Output the (x, y) coordinate of the center of the cell containing the given text.  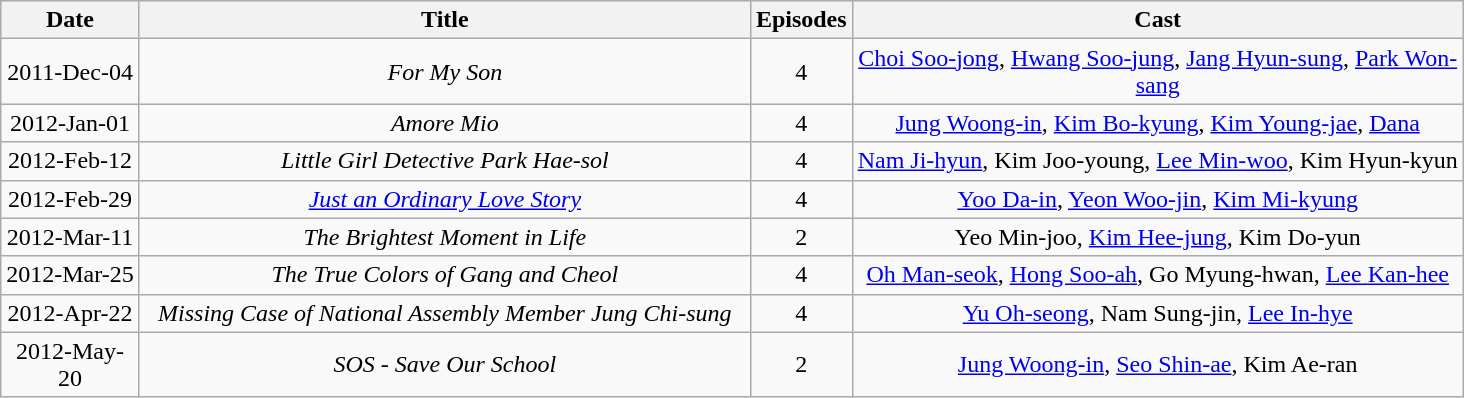
Cast (1158, 20)
Just an Ordinary Love Story (444, 199)
Nam Ji-hyun, Kim Joo-young, Lee Min-woo, Kim Hyun-kyun (1158, 161)
For My Son (444, 72)
Jung Woong-in, Seo Shin-ae, Kim Ae-ran (1158, 364)
2011-Dec-04 (70, 72)
SOS - Save Our School (444, 364)
2012-Apr-22 (70, 313)
2012-Mar-11 (70, 237)
2012-May-20 (70, 364)
2012-Jan-01 (70, 123)
2012-Feb-29 (70, 199)
2012-Feb-12 (70, 161)
2012-Mar-25 (70, 275)
Little Girl Detective Park Hae-sol (444, 161)
The True Colors of Gang and Cheol (444, 275)
Choi Soo-jong, Hwang Soo-jung, Jang Hyun-sung, Park Won-sang (1158, 72)
Missing Case of National Assembly Member Jung Chi-sung (444, 313)
Yeo Min-joo, Kim Hee-jung, Kim Do-yun (1158, 237)
Oh Man-seok, Hong Soo-ah, Go Myung-hwan, Lee Kan-hee (1158, 275)
Yoo Da-in, Yeon Woo-jin, Kim Mi-kyung (1158, 199)
The Brightest Moment in Life (444, 237)
Amore Mio (444, 123)
Jung Woong-in, Kim Bo-kyung, Kim Young-jae, Dana (1158, 123)
Date (70, 20)
Yu Oh-seong, Nam Sung-jin, Lee In-hye (1158, 313)
Episodes (801, 20)
Title (444, 20)
